Determine the (x, y) coordinate at the center of the cell enclosing the given text.  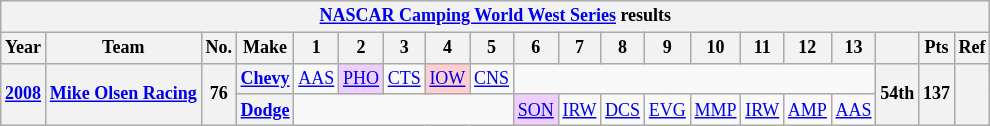
Dodge (265, 110)
EVG (667, 110)
10 (716, 48)
AMP (808, 110)
7 (580, 48)
137 (937, 94)
76 (218, 94)
11 (762, 48)
No. (218, 48)
CTS (404, 78)
54th (898, 94)
13 (854, 48)
5 (492, 48)
Ref (972, 48)
3 (404, 48)
MMP (716, 110)
2 (362, 48)
6 (536, 48)
8 (623, 48)
Make (265, 48)
CNS (492, 78)
Year (24, 48)
4 (448, 48)
Mike Olsen Racing (123, 94)
Team (123, 48)
DCS (623, 110)
PHO (362, 78)
IOW (448, 78)
Pts (937, 48)
NASCAR Camping World West Series results (496, 16)
2008 (24, 94)
12 (808, 48)
Chevy (265, 78)
SON (536, 110)
9 (667, 48)
1 (316, 48)
